Extract the [x, y] coordinate from the center of the cell holding the provided text.  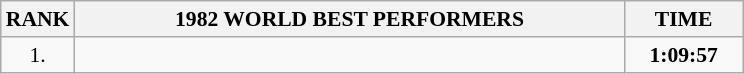
TIME [684, 19]
1. [38, 55]
1:09:57 [684, 55]
RANK [38, 19]
1982 WORLD BEST PERFORMERS [349, 19]
